Pinpoint the cell where the given text exists, returning its (X, Y) midpoint coordinate. 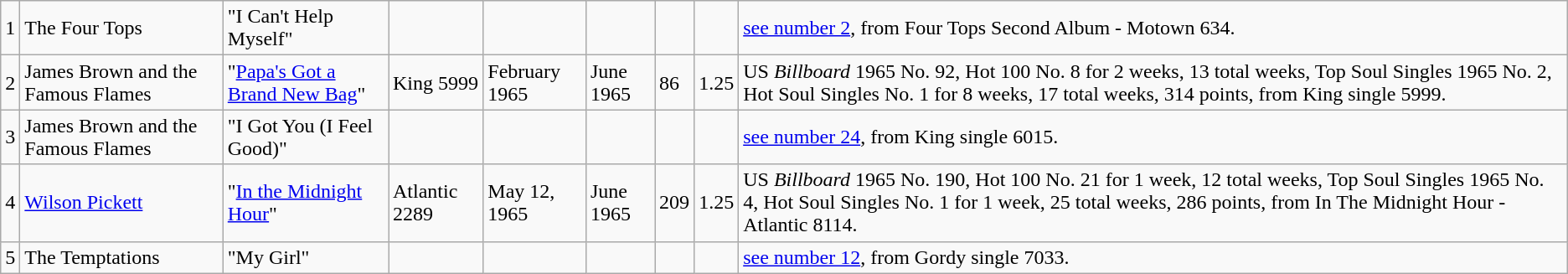
King 5999 (436, 82)
86 (675, 82)
see number 24, from King single 6015. (1153, 137)
The Four Tops (121, 28)
"My Girl" (305, 257)
209 (675, 203)
5 (10, 257)
February 1965 (534, 82)
Atlantic 2289 (436, 203)
Wilson Pickett (121, 203)
2 (10, 82)
"In the Midnight Hour" (305, 203)
May 12, 1965 (534, 203)
see number 2, from Four Tops Second Album - Motown 634. (1153, 28)
The Temptations (121, 257)
"I Got You (I Feel Good)" (305, 137)
4 (10, 203)
see number 12, from Gordy single 7033. (1153, 257)
"Papa's Got a Brand New Bag" (305, 82)
3 (10, 137)
"I Can't Help Myself" (305, 28)
1 (10, 28)
